Scan for the cell matching the given text and deliver its [x, y] coordinate at center. 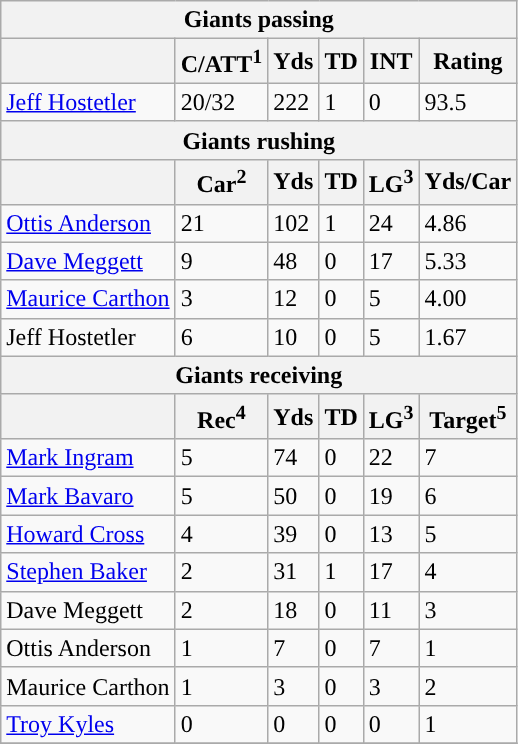
12 [294, 299]
Howard Cross [88, 534]
INT [391, 62]
31 [294, 572]
Stephen Baker [88, 572]
24 [391, 223]
19 [391, 496]
18 [294, 610]
48 [294, 261]
93.5 [468, 102]
102 [294, 223]
222 [294, 102]
22 [391, 458]
Mark Bavaro [88, 496]
50 [294, 496]
Target5 [468, 416]
C/ATT1 [222, 62]
5.33 [468, 261]
21 [222, 223]
1.67 [468, 337]
74 [294, 458]
11 [391, 610]
Rating [468, 62]
Giants passing [259, 20]
4.86 [468, 223]
Rec4 [222, 416]
Giants receiving [259, 375]
4.00 [468, 299]
39 [294, 534]
10 [294, 337]
9 [222, 261]
Troy Kyles [88, 724]
13 [391, 534]
20/32 [222, 102]
Car2 [222, 182]
Giants rushing [259, 140]
Mark Ingram [88, 458]
Yds/Car [468, 182]
